For the text-containing cell, return its midpoint in (x, y) coordinate format. 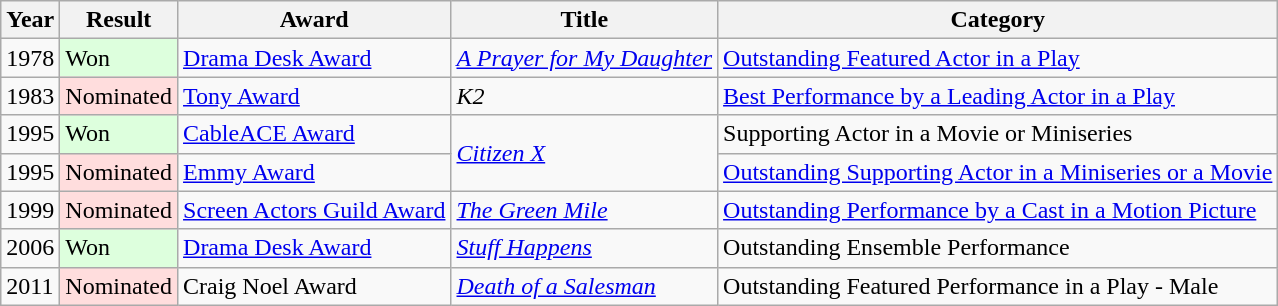
Outstanding Featured Actor in a Play (998, 58)
Outstanding Supporting Actor in a Miniseries or a Movie (998, 172)
Citizen X (584, 153)
Result (119, 20)
Title (584, 20)
2006 (30, 248)
Category (998, 20)
2011 (30, 286)
The Green Mile (584, 210)
Screen Actors Guild Award (314, 210)
A Prayer for My Daughter (584, 58)
Year (30, 20)
Outstanding Featured Performance in a Play - Male (998, 286)
Supporting Actor in a Movie or Miniseries (998, 134)
Award (314, 20)
1983 (30, 96)
CableACE Award (314, 134)
Best Performance by a Leading Actor in a Play (998, 96)
Craig Noel Award (314, 286)
Outstanding Performance by a Cast in a Motion Picture (998, 210)
Outstanding Ensemble Performance (998, 248)
K2 (584, 96)
Tony Award (314, 96)
Emmy Award (314, 172)
1999 (30, 210)
Death of a Salesman (584, 286)
Stuff Happens (584, 248)
1978 (30, 58)
